Return [X, Y] of the center of cell containing provided text 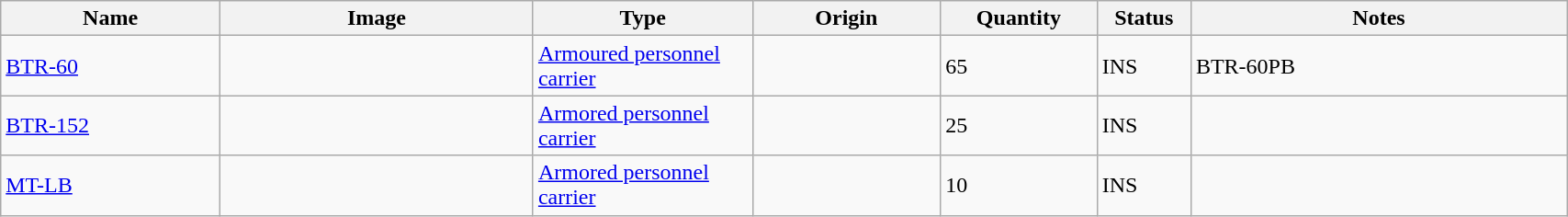
Name [110, 18]
65 [1019, 66]
Notes [1378, 18]
Armoured personnel carrier [643, 66]
10 [1019, 186]
Quantity [1019, 18]
BTR-60PB [1378, 66]
25 [1019, 125]
MT-LB [110, 186]
Status [1144, 18]
Type [643, 18]
BTR-60 [110, 66]
Image [377, 18]
BTR-152 [110, 125]
Origin [847, 18]
